Detect which cell encompasses the target text, then output its [X, Y] center coordinate. 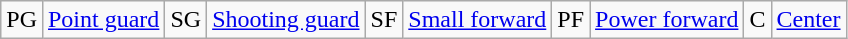
PG [22, 20]
C [758, 20]
Center [808, 20]
Small forward [478, 20]
Power forward [667, 20]
PF [571, 20]
SF [384, 20]
Point guard [103, 20]
SG [186, 20]
Shooting guard [286, 20]
